From the cell containing the given text, extract its center point as (x, y) coordinate. 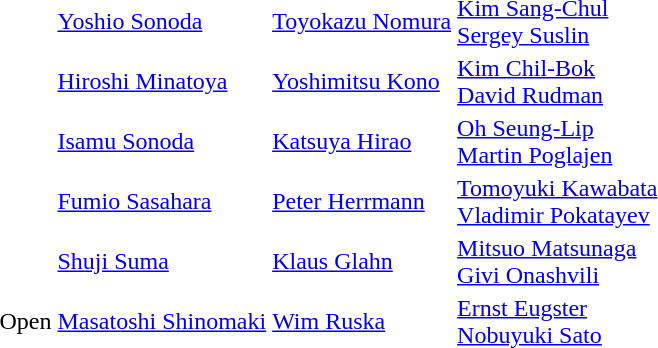
Katsuya Hirao (362, 142)
Fumio Sasahara (162, 202)
Peter Herrmann (362, 202)
Isamu Sonoda (162, 142)
Klaus Glahn (362, 262)
Yoshimitsu Kono (362, 82)
Shuji Suma (162, 262)
Hiroshi Minatoya (162, 82)
